Identify which cell holds the provided text, then report its (X, Y) central coordinate. 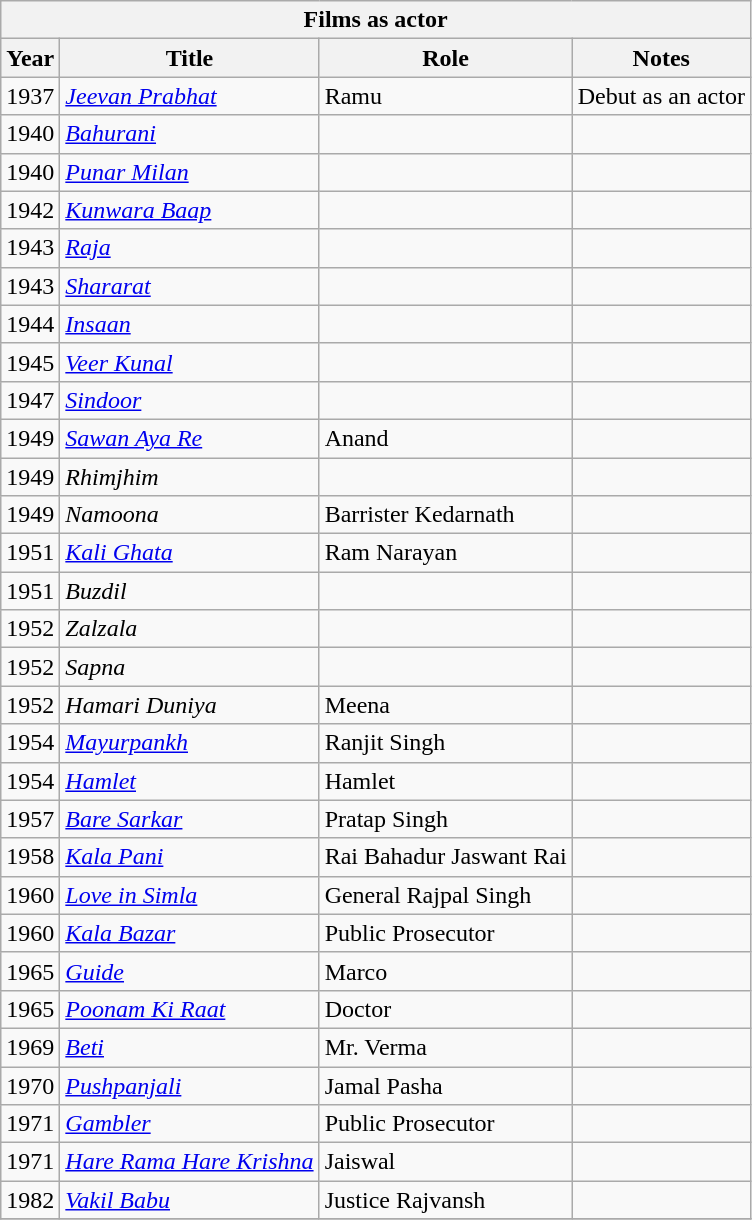
Shararat (190, 286)
Kunwara Baap (190, 210)
Sapna (190, 667)
Title (190, 58)
Ranjit Singh (446, 743)
Rhimjhim (190, 477)
Bahurani (190, 134)
Meena (446, 705)
Jaiswal (446, 1162)
Zalzala (190, 629)
Notes (661, 58)
Punar Milan (190, 172)
Justice Rajvansh (446, 1200)
1969 (30, 1047)
Doctor (446, 1009)
Buzdil (190, 591)
Barrister Kedarnath (446, 515)
Sindoor (190, 400)
Love in Simla (190, 895)
1970 (30, 1085)
Mr. Verma (446, 1047)
1945 (30, 362)
General Rajpal Singh (446, 895)
Debut as an actor (661, 96)
1942 (30, 210)
Bare Sarkar (190, 819)
Mayurpankh (190, 743)
Sawan Aya Re (190, 438)
Anand (446, 438)
Beti (190, 1047)
Kali Ghata (190, 553)
Insaan (190, 324)
Ramu (446, 96)
Jeevan Prabhat (190, 96)
1947 (30, 400)
Films as actor (376, 20)
Namoona (190, 515)
Hamari Duniya (190, 705)
Marco (446, 971)
Guide (190, 971)
Hare Rama Hare Krishna (190, 1162)
Ram Narayan (446, 553)
Jamal Pasha (446, 1085)
1958 (30, 857)
Raja (190, 248)
Gambler (190, 1124)
Kala Bazar (190, 933)
Pratap Singh (446, 819)
Role (446, 58)
Poonam Ki Raat (190, 1009)
Veer Kunal (190, 362)
1937 (30, 96)
Pushpanjali (190, 1085)
1982 (30, 1200)
Rai Bahadur Jaswant Rai (446, 857)
1957 (30, 819)
Year (30, 58)
Vakil Babu (190, 1200)
1944 (30, 324)
Kala Pani (190, 857)
